Locate the cell with the specified text and output its (X, Y) center coordinate. 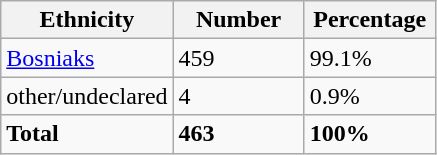
Bosniaks (87, 58)
Number (238, 20)
other/undeclared (87, 96)
Percentage (370, 20)
459 (238, 58)
99.1% (370, 58)
4 (238, 96)
Ethnicity (87, 20)
Total (87, 134)
463 (238, 134)
0.9% (370, 96)
100% (370, 134)
